For the text-containing cell, return its midpoint in [x, y] coordinate format. 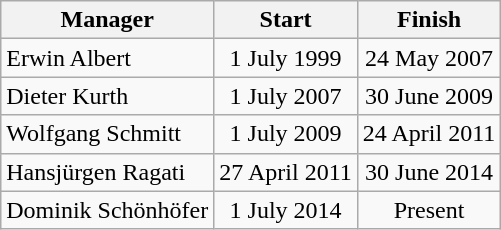
Present [429, 210]
Wolfgang Schmitt [108, 134]
Erwin Albert [108, 58]
1 July 2007 [286, 96]
Start [286, 20]
Dieter Kurth [108, 96]
24 May 2007 [429, 58]
Dominik Schönhöfer [108, 210]
1 July 1999 [286, 58]
24 April 2011 [429, 134]
Hansjürgen Ragati [108, 172]
Finish [429, 20]
1 July 2014 [286, 210]
Manager [108, 20]
30 June 2009 [429, 96]
1 July 2009 [286, 134]
30 June 2014 [429, 172]
27 April 2011 [286, 172]
